Return (X, Y) of the center of cell containing provided text 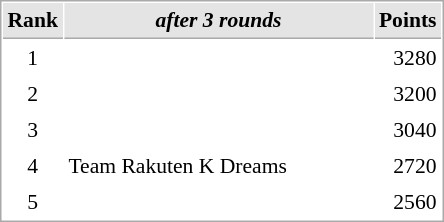
5 (32, 201)
Rank (32, 21)
3200 (408, 93)
4 (32, 165)
2 (32, 93)
2560 (408, 201)
2720 (408, 165)
after 3 rounds (218, 21)
Team Rakuten K Dreams (218, 165)
3 (32, 129)
Points (408, 21)
3040 (408, 129)
3280 (408, 57)
1 (32, 57)
